Pinpoint the cell where the given text exists, returning its (X, Y) midpoint coordinate. 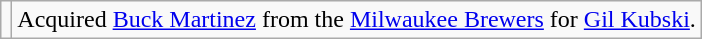
Acquired Buck Martinez from the Milwaukee Brewers for Gil Kubski. (357, 20)
